Locate the cell with the specified text and output its (x, y) center coordinate. 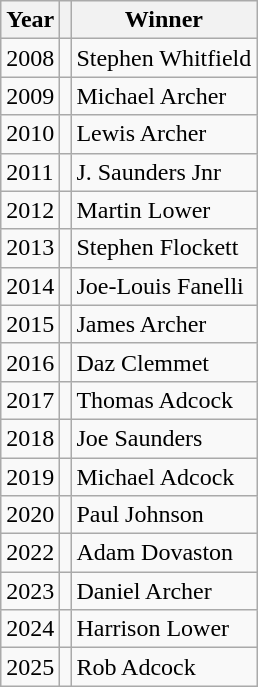
Lewis Archer (164, 134)
2022 (30, 553)
Year (30, 20)
Joe-Louis Fanelli (164, 286)
Joe Saunders (164, 438)
2008 (30, 58)
2019 (30, 477)
Daz Clemmet (164, 362)
Martin Lower (164, 210)
Stephen Whitfield (164, 58)
Daniel Archer (164, 591)
2014 (30, 286)
Stephen Flockett (164, 248)
2025 (30, 667)
2015 (30, 324)
Thomas Adcock (164, 400)
2018 (30, 438)
2024 (30, 629)
J. Saunders Jnr (164, 172)
Michael Adcock (164, 477)
2011 (30, 172)
2013 (30, 248)
Harrison Lower (164, 629)
James Archer (164, 324)
Michael Archer (164, 96)
Adam Dovaston (164, 553)
2017 (30, 400)
2020 (30, 515)
2009 (30, 96)
2023 (30, 591)
Winner (164, 20)
2012 (30, 210)
Rob Adcock (164, 667)
2016 (30, 362)
Paul Johnson (164, 515)
2010 (30, 134)
